Detect which cell encompasses the target text, then output its (x, y) center coordinate. 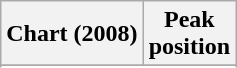
Peak position (189, 34)
Chart (2008) (72, 34)
